Return the [X, Y] coordinate for the center point of the cell that contains the specified text.  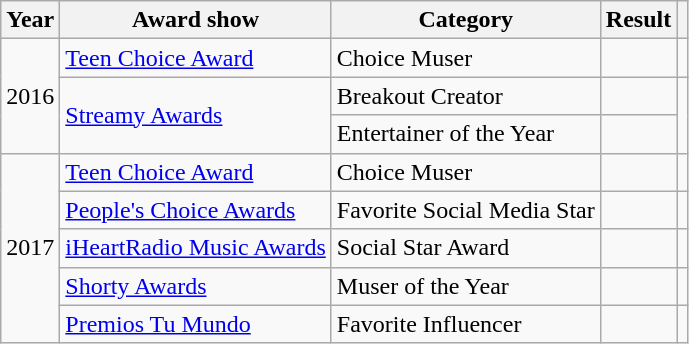
People's Choice Awards [196, 210]
Shorty Awards [196, 286]
Favorite Influencer [466, 324]
Favorite Social Media Star [466, 210]
Result [638, 20]
Award show [196, 20]
2016 [30, 96]
Category [466, 20]
Streamy Awards [196, 115]
Premios Tu Mundo [196, 324]
2017 [30, 248]
Breakout Creator [466, 96]
Social Star Award [466, 248]
Muser of the Year [466, 286]
Year [30, 20]
iHeartRadio Music Awards [196, 248]
Entertainer of the Year [466, 134]
